For the text-containing cell, return its midpoint in (x, y) coordinate format. 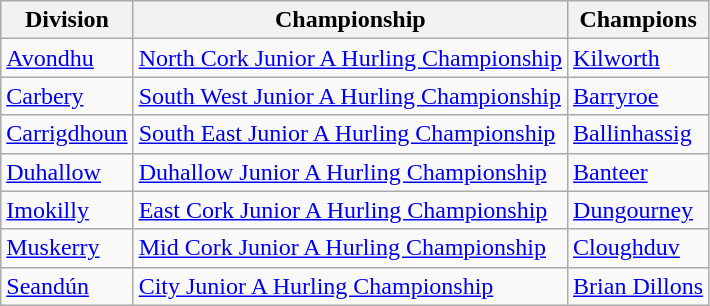
Carbery (67, 96)
Brian Dillons (638, 286)
Carrigdhoun (67, 134)
Champions (638, 20)
Imokilly (67, 210)
Duhallow Junior A Hurling Championship (350, 172)
Dungourney (638, 210)
South East Junior A Hurling Championship (350, 134)
Kilworth (638, 58)
East Cork Junior A Hurling Championship (350, 210)
Division (67, 20)
Mid Cork Junior A Hurling Championship (350, 248)
Cloughduv (638, 248)
Banteer (638, 172)
Duhallow (67, 172)
Seandún (67, 286)
Barryroe (638, 96)
Muskerry (67, 248)
Championship (350, 20)
City Junior A Hurling Championship (350, 286)
Avondhu (67, 58)
North Cork Junior A Hurling Championship (350, 58)
Ballinhassig (638, 134)
South West Junior A Hurling Championship (350, 96)
